Identify which cell holds the provided text, then report its (X, Y) central coordinate. 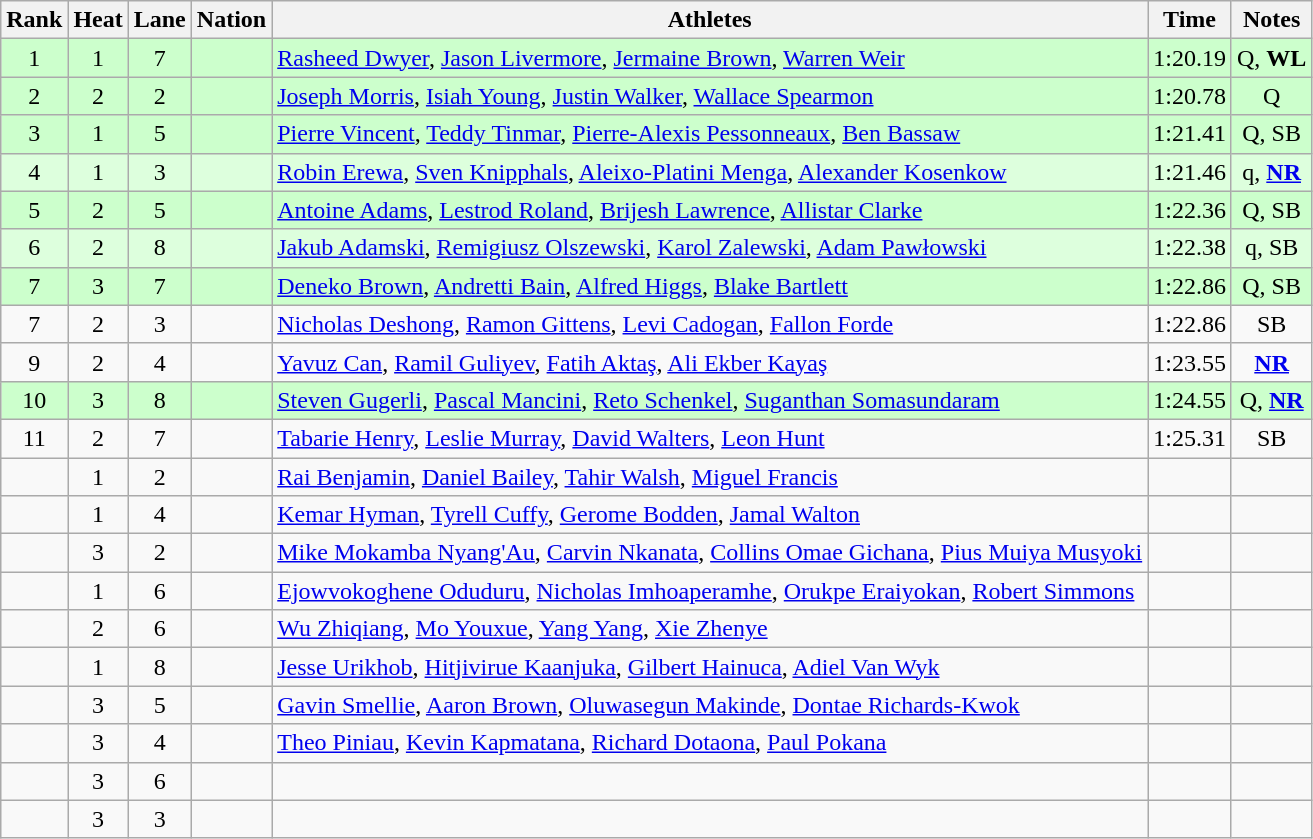
q, SB (1271, 248)
Gavin Smellie, Aaron Brown, Oluwasegun Makinde, Dontae Richards-Kwok (710, 705)
Pierre Vincent, Teddy Tinmar, Pierre-Alexis Pessonneaux, Ben Bassaw (710, 134)
Time (1190, 20)
Steven Gugerli, Pascal Mancini, Reto Schenkel, Suganthan Somasundaram (710, 400)
Jakub Adamski, Remigiusz Olszewski, Karol Zalewski, Adam Pawłowski (710, 248)
Tabarie Henry, Leslie Murray, David Walters, Leon Hunt (710, 438)
Lane (160, 20)
Joseph Morris, Isiah Young, Justin Walker, Wallace Spearmon (710, 96)
1:24.55 (1190, 400)
Theo Piniau, Kevin Kapmatana, Richard Dotaona, Paul Pokana (710, 743)
1:25.31 (1190, 438)
Q (1271, 96)
Jesse Urikhob, Hitjivirue Kaanjuka, Gilbert Hainuca, Adiel Van Wyk (710, 667)
q, NR (1271, 172)
1:21.46 (1190, 172)
Heat (98, 20)
10 (34, 400)
Wu Zhiqiang, Mo Youxue, Yang Yang, Xie Zhenye (710, 629)
Rai Benjamin, Daniel Bailey, Tahir Walsh, Miguel Francis (710, 477)
Robin Erewa, Sven Knipphals, Aleixo-Platini Menga, Alexander Kosenkow (710, 172)
Q, NR (1271, 400)
Yavuz Can, Ramil Guliyev, Fatih Aktaş, Ali Ekber Kayaş (710, 362)
Nation (231, 20)
Nicholas Deshong, Ramon Gittens, Levi Cadogan, Fallon Forde (710, 324)
Antoine Adams, Lestrod Roland, Brijesh Lawrence, Allistar Clarke (710, 210)
1:20.78 (1190, 96)
1:22.38 (1190, 248)
1:20.19 (1190, 58)
Rasheed Dwyer, Jason Livermore, Jermaine Brown, Warren Weir (710, 58)
9 (34, 362)
11 (34, 438)
Notes (1271, 20)
Rank (34, 20)
1:21.41 (1190, 134)
1:22.36 (1190, 210)
Ejowvokoghene Oduduru, Nicholas Imhoaperamhe, Orukpe Eraiyokan, Robert Simmons (710, 591)
1:23.55 (1190, 362)
Mike Mokamba Nyang'Au, Carvin Nkanata, Collins Omae Gichana, Pius Muiya Musyoki (710, 553)
NR (1271, 362)
Deneko Brown, Andretti Bain, Alfred Higgs, Blake Bartlett (710, 286)
Kemar Hyman, Tyrell Cuffy, Gerome Bodden, Jamal Walton (710, 515)
Athletes (710, 20)
Q, WL (1271, 58)
